For the text-containing cell, return its midpoint in [X, Y] coordinate format. 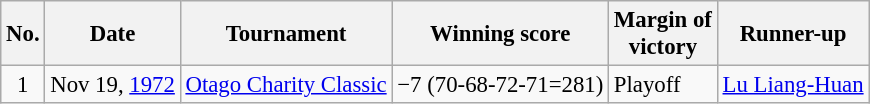
Date [112, 34]
Tournament [286, 34]
−7 (70-68-72-71=281) [500, 85]
Playoff [664, 85]
Margin ofvictory [664, 34]
Lu Liang-Huan [793, 85]
Winning score [500, 34]
Otago Charity Classic [286, 85]
1 [23, 85]
Nov 19, 1972 [112, 85]
Runner-up [793, 34]
No. [23, 34]
